Provide the (X, Y) coordinate of the cell's center where the given text is located.  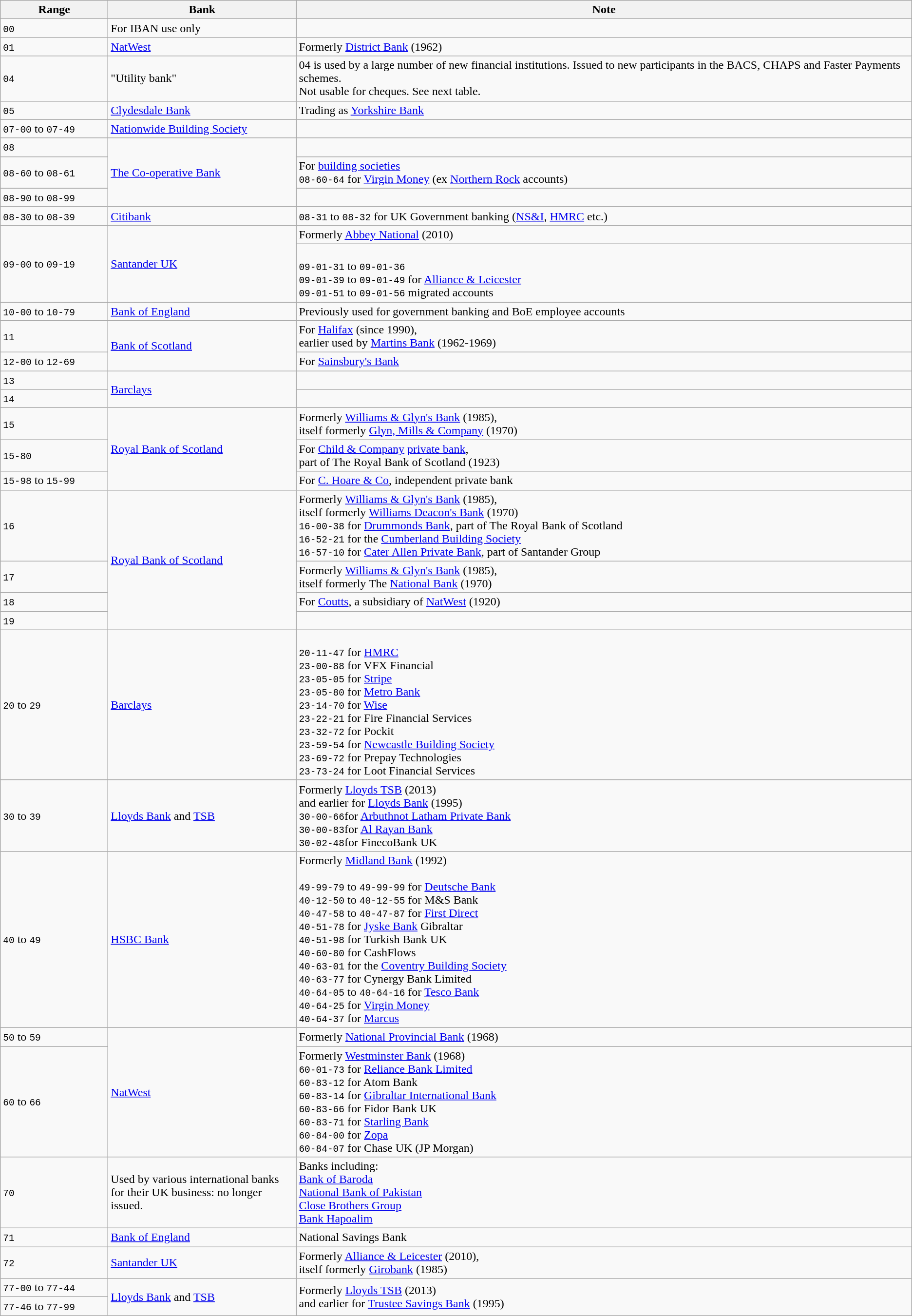
Clydesdale Bank (202, 110)
For Sainsbury's Bank (604, 362)
11 (55, 336)
For Child & Company private bank,part of The Royal Bank of Scotland (1923) (604, 455)
For Coutts, a subsidiary of NatWest (1920) (604, 602)
"Utility bank" (202, 78)
77-46 to 77-99 (55, 1306)
Banks including:Bank of BarodaNational Bank of PakistanClose Brothers GroupBank Hapoalim (604, 1193)
12-00 to 12-69 (55, 362)
For C. Hoare & Co, independent private bank (604, 481)
13 (55, 380)
Formerly Alliance & Leicester (2010), itself formerly Girobank (1985) (604, 1262)
05 (55, 110)
15-80 (55, 455)
07-00 to 07-49 (55, 129)
04 (55, 78)
Previously used for government banking and BoE employee accounts (604, 311)
70 (55, 1193)
50 to 59 (55, 1037)
Bank of Scotland (202, 346)
40 to 49 (55, 939)
15 (55, 424)
60 to 66 (55, 1102)
09-00 to 09-19 (55, 263)
16 (55, 525)
19 (55, 620)
71 (55, 1238)
Range (55, 10)
77-00 to 77-44 (55, 1288)
20 to 29 (55, 705)
00 (55, 28)
Formerly Williams & Glyn's Bank (1985), itself formerly The National Bank (1970) (604, 577)
08-90 to 08-99 (55, 197)
14 (55, 399)
Citibank (202, 216)
Bank (202, 10)
08-30 to 08-39 (55, 216)
For building societies 08-60-64 for Virgin Money (ex Northern Rock accounts) (604, 173)
08 (55, 147)
08-60 to 08-61 (55, 173)
Trading as Yorkshire Bank (604, 110)
Formerly National Provincial Bank (1968) (604, 1037)
72 (55, 1262)
15-98 to 15-99 (55, 481)
09-01-31 to 09-01-36 09-01-39 to 09-01-49 for Alliance & Leicester 09-01-51 to 09-01-56 migrated accounts (604, 273)
17 (55, 577)
Formerly Williams & Glyn's Bank (1985), itself formerly Glyn, Mills & Company (1970) (604, 424)
HSBC Bank (202, 939)
National Savings Bank (604, 1238)
Formerly Abbey National (2010) (604, 234)
For IBAN use only (202, 28)
Formerly Lloyds TSB (2013) and earlier for Trustee Savings Bank (1995) (604, 1297)
Used by various international banks for their UK business: no longer issued. (202, 1193)
The Co-operative Bank (202, 173)
30 to 39 (55, 815)
For Halifax (since 1990), earlier used by Martins Bank (1962-1969) (604, 336)
01 (55, 47)
10-00 to 10-79 (55, 311)
08-31 to 08-32 for UK Government banking (NS&I, HMRC etc.) (604, 216)
Note (604, 10)
Formerly District Bank (1962) (604, 47)
18 (55, 602)
Nationwide Building Society (202, 129)
